For the text-containing cell, return its midpoint in [X, Y] coordinate format. 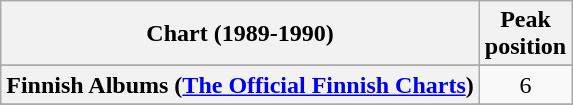
Finnish Albums (The Official Finnish Charts) [240, 85]
Peakposition [525, 34]
6 [525, 85]
Chart (1989-1990) [240, 34]
